Find where the given text appears and provide that cell's center as (X, Y) coordinate. 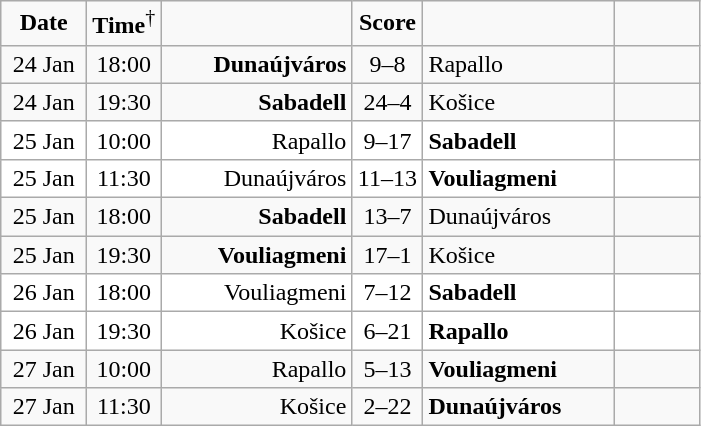
17–1 (388, 255)
5–13 (388, 369)
11–13 (388, 178)
9–8 (388, 64)
7–12 (388, 293)
24–4 (388, 102)
Time† (124, 24)
2–22 (388, 407)
13–7 (388, 217)
Date (44, 24)
Score (388, 24)
9–17 (388, 140)
6–21 (388, 331)
